Identify which cell holds the provided text, then report its (X, Y) central coordinate. 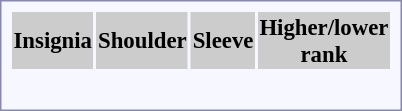
Insignia (53, 40)
Sleeve (223, 40)
Higher/lowerrank (324, 40)
Shoulder (143, 40)
